Find where the given text appears and provide that cell's center as (X, Y) coordinate. 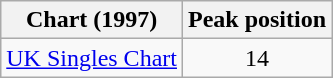
14 (256, 58)
UK Singles Chart (92, 58)
Peak position (256, 20)
Chart (1997) (92, 20)
